Determine the (X, Y) coordinate at the center of the cell enclosing the given text.  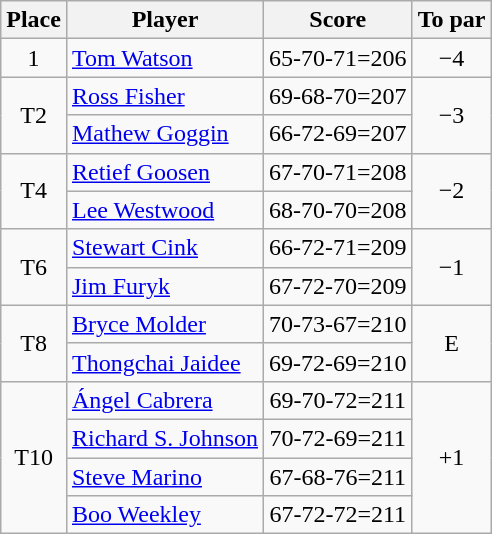
T10 (34, 457)
Ross Fisher (164, 96)
65-70-71=206 (338, 58)
−2 (452, 191)
67-72-70=209 (338, 286)
Jim Furyk (164, 286)
T6 (34, 267)
Player (164, 20)
Tom Watson (164, 58)
69-72-69=210 (338, 362)
T8 (34, 343)
70-73-67=210 (338, 324)
E (452, 343)
Steve Marino (164, 477)
Retief Goosen (164, 172)
Ángel Cabrera (164, 400)
Score (338, 20)
70-72-69=211 (338, 438)
Richard S. Johnson (164, 438)
−3 (452, 115)
To par (452, 20)
Mathew Goggin (164, 134)
Boo Weekley (164, 515)
67-72-72=211 (338, 515)
66-72-69=207 (338, 134)
1 (34, 58)
T4 (34, 191)
69-70-72=211 (338, 400)
69-68-70=207 (338, 96)
Thongchai Jaidee (164, 362)
67-70-71=208 (338, 172)
Lee Westwood (164, 210)
67-68-76=211 (338, 477)
−1 (452, 267)
+1 (452, 457)
66-72-71=209 (338, 248)
Stewart Cink (164, 248)
Bryce Molder (164, 324)
Place (34, 20)
T2 (34, 115)
−4 (452, 58)
68-70-70=208 (338, 210)
